Return (X, Y) of the center of cell containing provided text 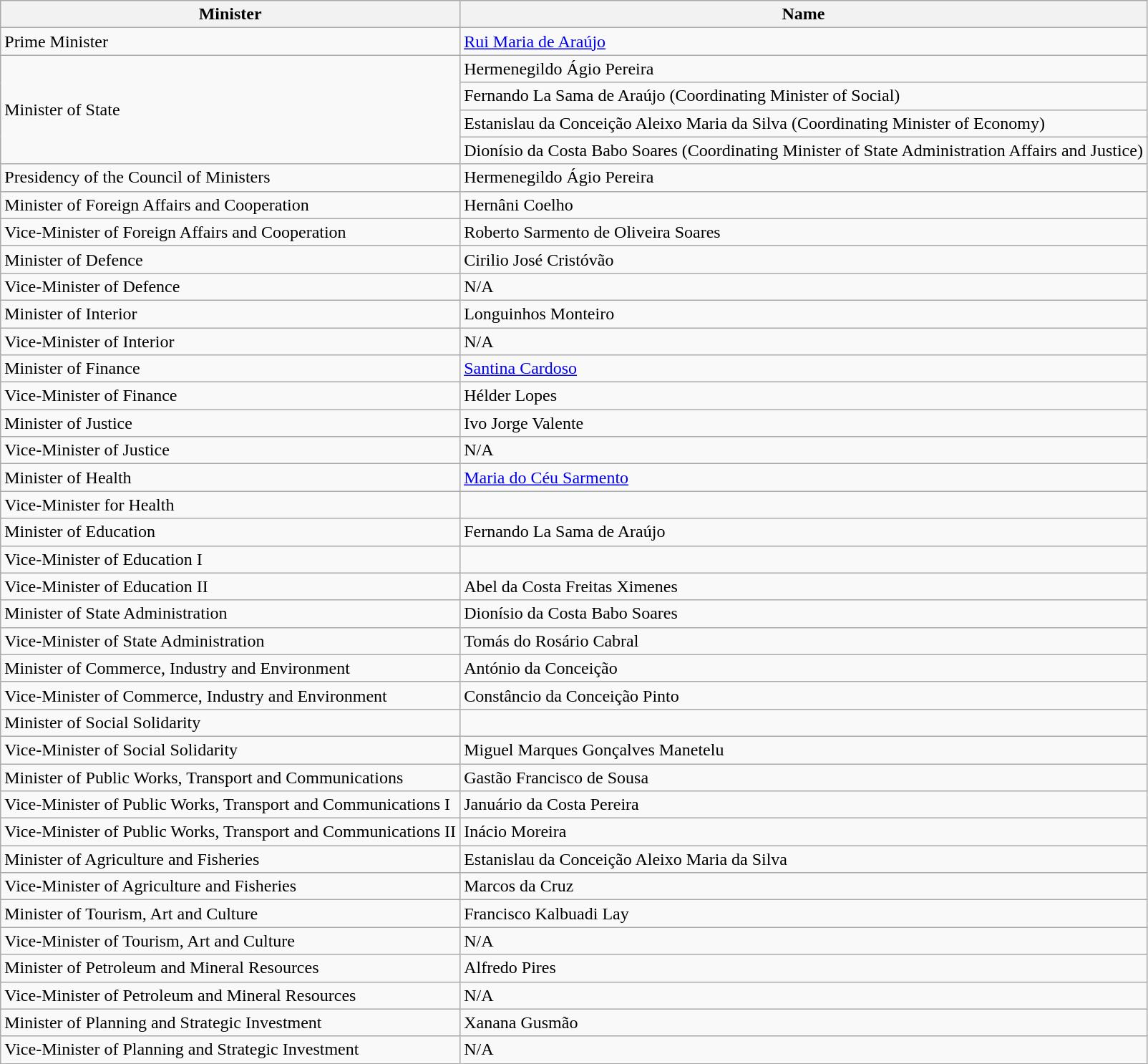
Vice-Minister of Foreign Affairs and Cooperation (230, 232)
Vice-Minister of Agriculture and Fisheries (230, 886)
Vice-Minister of Education II (230, 586)
Minister (230, 14)
Fernando La Sama de Araújo (804, 532)
Minister of State (230, 110)
Fernando La Sama de Araújo (Coordinating Minister of Social) (804, 96)
Dionísio da Costa Babo Soares (804, 614)
Abel da Costa Freitas Ximenes (804, 586)
Vice-Minister of State Administration (230, 641)
Prime Minister (230, 42)
Vice-Minister for Health (230, 505)
Rui Maria de Araújo (804, 42)
Minister of Planning and Strategic Investment (230, 1022)
Alfredo Pires (804, 968)
Hernâni Coelho (804, 205)
Vice-Minister of Public Works, Transport and Communications I (230, 805)
Minister of Defence (230, 259)
Marcos da Cruz (804, 886)
Vice-Minister of Planning and Strategic Investment (230, 1050)
Vice-Minister of Social Solidarity (230, 750)
Vice-Minister of Justice (230, 450)
Ivo Jorge Valente (804, 423)
Inácio Moreira (804, 832)
Minister of Health (230, 478)
Vice-Minister of Defence (230, 286)
Vice-Minister of Petroleum and Mineral Resources (230, 995)
Estanislau da Conceição Aleixo Maria da Silva (804, 859)
Hélder Lopes (804, 396)
Minister of State Administration (230, 614)
Minister of Foreign Affairs and Cooperation (230, 205)
Vice-Minister of Public Works, Transport and Communications II (230, 832)
Minister of Education (230, 532)
Santina Cardoso (804, 369)
Maria do Céu Sarmento (804, 478)
Vice-Minister of Interior (230, 342)
Roberto Sarmento de Oliveira Soares (804, 232)
Vice-Minister of Education I (230, 559)
António da Conceição (804, 668)
Vice-Minister of Finance (230, 396)
Name (804, 14)
Minister of Justice (230, 423)
Cirilio José Cristóvão (804, 259)
Longuinhos Monteiro (804, 314)
Presidency of the Council of Ministers (230, 178)
Minister of Commerce, Industry and Environment (230, 668)
Januário da Costa Pereira (804, 805)
Miguel Marques Gonçalves Manetelu (804, 750)
Minister of Finance (230, 369)
Vice-Minister of Commerce, Industry and Environment (230, 695)
Dionísio da Costa Babo Soares (Coordinating Minister of State Administration Affairs and Justice) (804, 150)
Estanislau da Conceição Aleixo Maria da Silva (Coordinating Minister of Economy) (804, 123)
Minister of Interior (230, 314)
Minister of Petroleum and Mineral Resources (230, 968)
Minister of Social Solidarity (230, 722)
Minister of Tourism, Art and Culture (230, 914)
Tomás do Rosário Cabral (804, 641)
Minister of Agriculture and Fisheries (230, 859)
Francisco Kalbuadi Lay (804, 914)
Xanana Gusmão (804, 1022)
Gastão Francisco de Sousa (804, 777)
Constâncio da Conceição Pinto (804, 695)
Minister of Public Works, Transport and Communications (230, 777)
Vice-Minister of Tourism, Art and Culture (230, 941)
